Identify which cell holds the provided text, then report its [x, y] central coordinate. 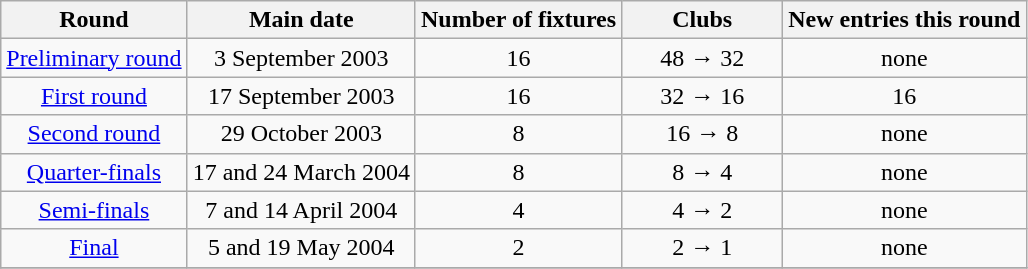
Number of fixtures [518, 20]
Final [94, 248]
Clubs [702, 20]
Second round [94, 134]
3 September 2003 [301, 58]
Main date [301, 20]
2 → 1 [702, 248]
Preliminary round [94, 58]
First round [94, 96]
16 → 8 [702, 134]
Semi-finals [94, 210]
7 and 14 April 2004 [301, 210]
17 and 24 March 2004 [301, 172]
4 → 2 [702, 210]
29 October 2003 [301, 134]
Round [94, 20]
New entries this round [904, 20]
4 [518, 210]
17 September 2003 [301, 96]
5 and 19 May 2004 [301, 248]
32 → 16 [702, 96]
Quarter-finals [94, 172]
2 [518, 248]
8 → 4 [702, 172]
48 → 32 [702, 58]
